Output the (x, y) coordinate of the center of the cell containing the given text.  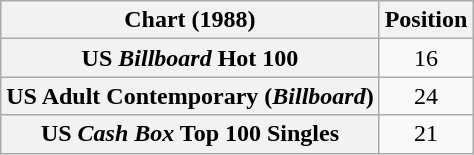
21 (426, 134)
US Billboard Hot 100 (190, 58)
US Adult Contemporary (Billboard) (190, 96)
Chart (1988) (190, 20)
16 (426, 58)
US Cash Box Top 100 Singles (190, 134)
24 (426, 96)
Position (426, 20)
